Scan for the cell matching the given text and deliver its (x, y) coordinate at center. 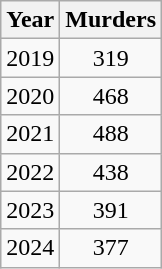
Year (30, 20)
488 (111, 134)
377 (111, 248)
2022 (30, 172)
2019 (30, 58)
2024 (30, 248)
468 (111, 96)
2021 (30, 134)
438 (111, 172)
2023 (30, 210)
2020 (30, 96)
Murders (111, 20)
391 (111, 210)
319 (111, 58)
